Pinpoint the cell where the given text exists, returning its (x, y) midpoint coordinate. 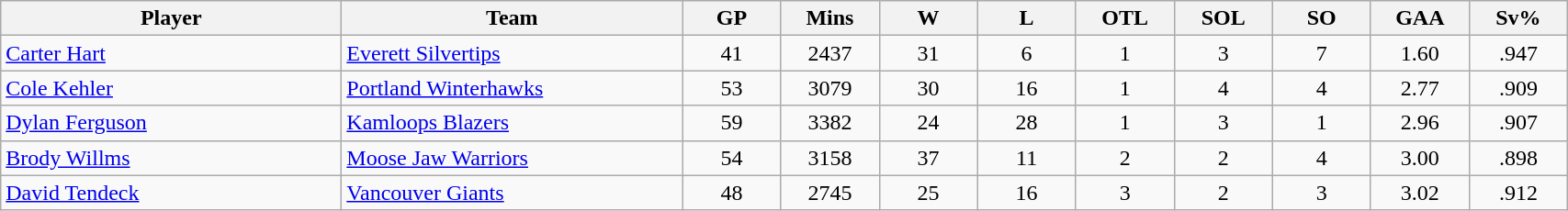
59 (731, 123)
L (1027, 18)
2745 (830, 193)
Vancouver Giants (513, 193)
W (928, 18)
Cole Kehler (171, 88)
6 (1027, 53)
OTL (1124, 18)
31 (928, 53)
SO (1321, 18)
1.60 (1420, 53)
GP (731, 18)
Mins (830, 18)
24 (928, 123)
David Tendeck (171, 193)
48 (731, 193)
11 (1027, 158)
.907 (1517, 123)
53 (731, 88)
Carter Hart (171, 53)
Sv% (1517, 18)
.898 (1517, 158)
.909 (1517, 88)
2437 (830, 53)
54 (731, 158)
3382 (830, 123)
.912 (1517, 193)
41 (731, 53)
3.02 (1420, 193)
3158 (830, 158)
28 (1027, 123)
.947 (1517, 53)
Dylan Ferguson (171, 123)
Player (171, 18)
Team (513, 18)
25 (928, 193)
Kamloops Blazers (513, 123)
2.77 (1420, 88)
Brody Willms (171, 158)
37 (928, 158)
GAA (1420, 18)
7 (1321, 53)
3.00 (1420, 158)
30 (928, 88)
Everett Silvertips (513, 53)
2.96 (1420, 123)
3079 (830, 88)
SOL (1224, 18)
Moose Jaw Warriors (513, 158)
Portland Winterhawks (513, 88)
